Determine the [X, Y] coordinate at the center of the cell enclosing the given text.  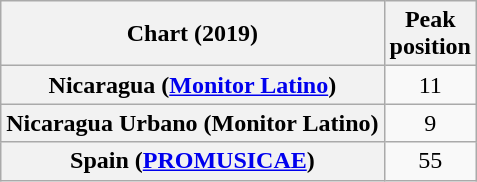
Chart (2019) [192, 34]
11 [430, 85]
Nicaragua Urbano (Monitor Latino) [192, 123]
9 [430, 123]
Spain (PROMUSICAE) [192, 161]
Peakposition [430, 34]
55 [430, 161]
Nicaragua (Monitor Latino) [192, 85]
